Return (x, y) of the center of cell containing provided text 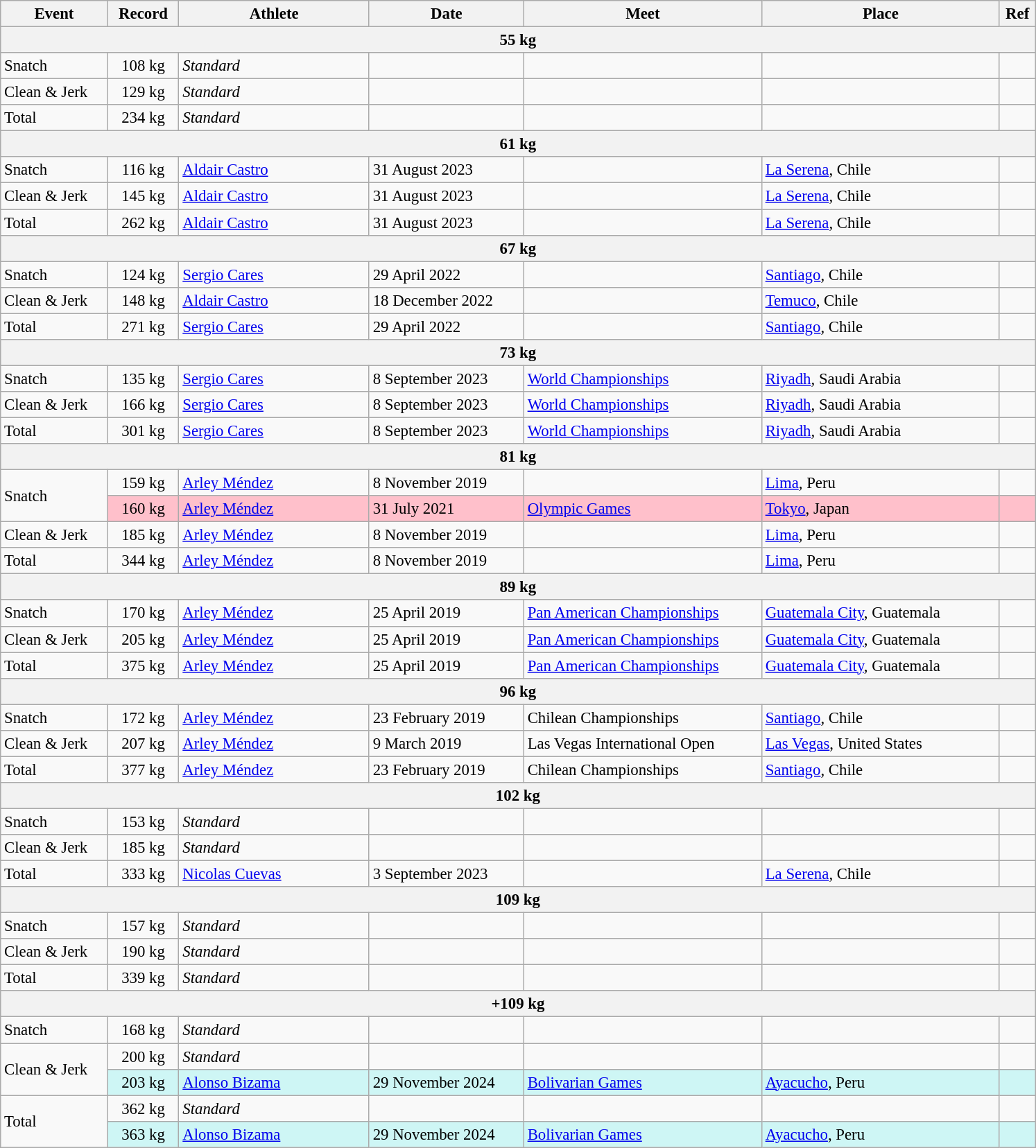
375 kg (143, 666)
170 kg (143, 614)
+109 kg (518, 1004)
3 September 2023 (447, 874)
108 kg (143, 66)
339 kg (143, 978)
124 kg (143, 275)
9 March 2019 (447, 744)
333 kg (143, 874)
Record (143, 14)
172 kg (143, 717)
Date (447, 14)
200 kg (143, 1056)
81 kg (518, 457)
363 kg (143, 1134)
Athlete (274, 14)
205 kg (143, 639)
96 kg (518, 691)
160 kg (143, 509)
67 kg (518, 248)
129 kg (143, 92)
Temuco, Chile (881, 300)
377 kg (143, 769)
157 kg (143, 926)
344 kg (143, 561)
73 kg (518, 353)
203 kg (143, 1082)
301 kg (143, 430)
190 kg (143, 952)
109 kg (518, 900)
Tokyo, Japan (881, 509)
61 kg (518, 144)
234 kg (143, 118)
207 kg (143, 744)
Place (881, 14)
159 kg (143, 483)
362 kg (143, 1108)
Olympic Games (642, 509)
168 kg (143, 1030)
Nicolas Cuevas (274, 874)
271 kg (143, 327)
262 kg (143, 223)
Event (54, 14)
55 kg (518, 40)
148 kg (143, 300)
166 kg (143, 405)
153 kg (143, 821)
102 kg (518, 796)
31 July 2021 (447, 509)
Meet (642, 14)
Las Vegas International Open (642, 744)
Las Vegas, United States (881, 744)
Ref (1017, 14)
18 December 2022 (447, 300)
116 kg (143, 170)
135 kg (143, 379)
145 kg (143, 196)
89 kg (518, 587)
